Return the (x, y) coordinate for the center point of the cell that contains the specified text.  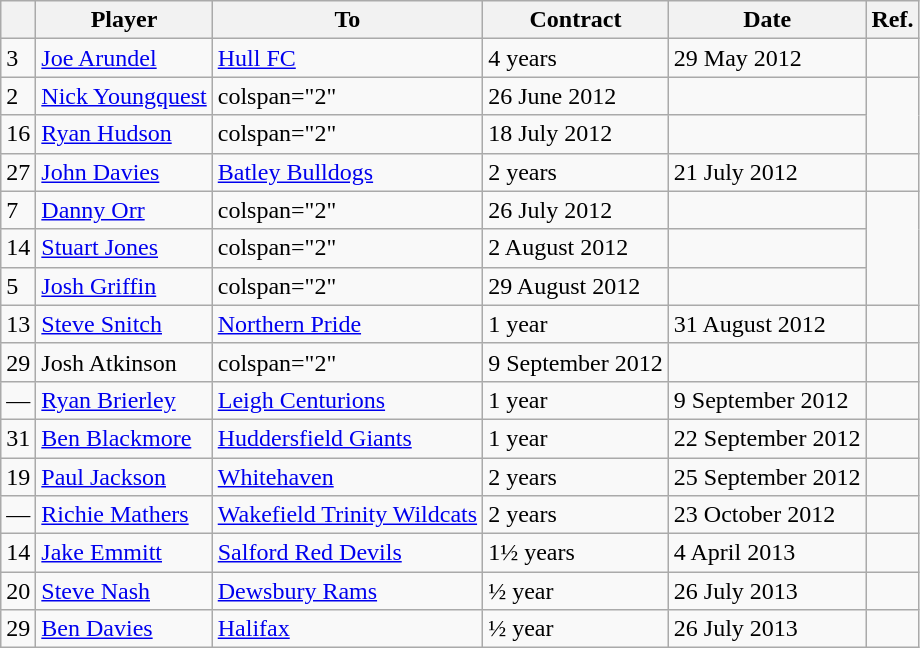
Player (124, 20)
21 July 2012 (767, 172)
Northern Pride (347, 324)
31 (18, 438)
Hull FC (347, 58)
1½ years (576, 553)
Richie Mathers (124, 515)
16 (18, 134)
Salford Red Devils (347, 553)
Danny Orr (124, 210)
7 (18, 210)
4 years (576, 58)
Huddersfield Giants (347, 438)
Leigh Centurions (347, 400)
19 (18, 477)
27 (18, 172)
2 (18, 96)
2 August 2012 (576, 248)
Josh Griffin (124, 286)
29 May 2012 (767, 58)
To (347, 20)
Whitehaven (347, 477)
22 September 2012 (767, 438)
John Davies (124, 172)
Josh Atkinson (124, 362)
Stuart Jones (124, 248)
4 April 2013 (767, 553)
Ryan Hudson (124, 134)
26 July 2012 (576, 210)
Steve Nash (124, 591)
3 (18, 58)
Contract (576, 20)
31 August 2012 (767, 324)
Ben Davies (124, 629)
5 (18, 286)
Date (767, 20)
Halifax (347, 629)
Jake Emmitt (124, 553)
25 September 2012 (767, 477)
Ref. (892, 20)
13 (18, 324)
26 June 2012 (576, 96)
Joe Arundel (124, 58)
Ryan Brierley (124, 400)
Steve Snitch (124, 324)
Paul Jackson (124, 477)
Dewsbury Rams (347, 591)
23 October 2012 (767, 515)
Wakefield Trinity Wildcats (347, 515)
18 July 2012 (576, 134)
Batley Bulldogs (347, 172)
20 (18, 591)
Ben Blackmore (124, 438)
Nick Youngquest (124, 96)
29 August 2012 (576, 286)
